Scan for the cell matching the given text and deliver its (X, Y) coordinate at center. 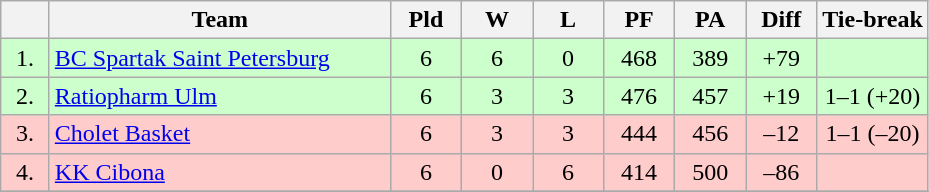
500 (710, 172)
–86 (782, 172)
1–1 (+20) (873, 96)
Pld (426, 20)
Tie-break (873, 20)
Diff (782, 20)
PF (640, 20)
L (568, 20)
BC Spartak Saint Petersburg (220, 58)
468 (640, 58)
389 (710, 58)
1–1 (–20) (873, 134)
Ratiopharm Ulm (220, 96)
Cholet Basket (220, 134)
1. (26, 58)
PA (710, 20)
414 (640, 172)
456 (710, 134)
444 (640, 134)
457 (710, 96)
KK Cibona (220, 172)
W (496, 20)
2. (26, 96)
+79 (782, 58)
4. (26, 172)
3. (26, 134)
–12 (782, 134)
476 (640, 96)
Team (220, 20)
+19 (782, 96)
